Capture the cell that displays the provided text and extract its [X, Y] central coordinate. 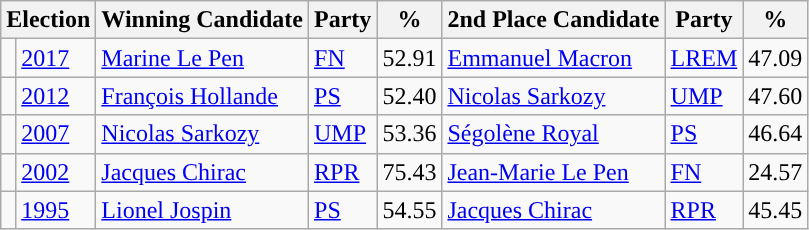
75.43 [410, 172]
2nd Place Candidate [554, 20]
2002 [56, 172]
Election [48, 20]
54.55 [410, 210]
Emmanuel Macron [554, 58]
Ségolène Royal [554, 134]
François Hollande [202, 96]
Winning Candidate [202, 20]
2017 [56, 58]
52.40 [410, 96]
1995 [56, 210]
53.36 [410, 134]
Lionel Jospin [202, 210]
47.09 [776, 58]
Marine Le Pen [202, 58]
45.45 [776, 210]
46.64 [776, 134]
47.60 [776, 96]
2012 [56, 96]
24.57 [776, 172]
2007 [56, 134]
Jean-Marie Le Pen [554, 172]
LREM [704, 58]
52.91 [410, 58]
